From the cell containing the given text, extract its center point as (X, Y) coordinate. 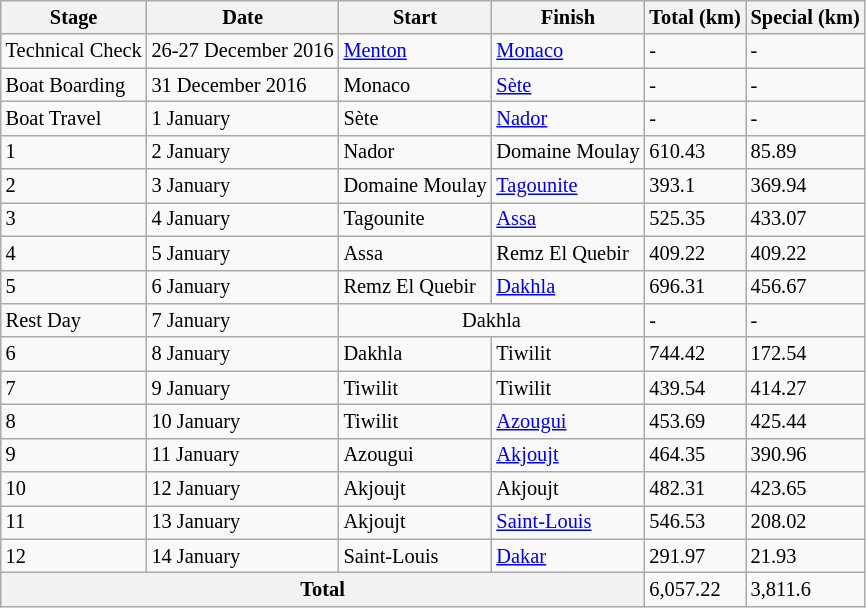
14 January (243, 556)
3 (74, 219)
Stage (74, 17)
4 January (243, 219)
6 January (243, 287)
2 (74, 186)
13 January (243, 522)
Boat Boarding (74, 85)
439.54 (694, 388)
1 (74, 152)
7 (74, 388)
Special (km) (806, 17)
5 January (243, 253)
31 December 2016 (243, 85)
Menton (416, 51)
21.93 (806, 556)
744.42 (694, 354)
456.67 (806, 287)
464.35 (694, 455)
482.31 (694, 489)
Boat Travel (74, 118)
12 January (243, 489)
9 (74, 455)
85.89 (806, 152)
610.43 (694, 152)
425.44 (806, 421)
Total (323, 589)
414.27 (806, 388)
Dakar (568, 556)
172.54 (806, 354)
Total (km) (694, 17)
696.31 (694, 287)
4 (74, 253)
Finish (568, 17)
6,057.22 (694, 589)
2 January (243, 152)
7 January (243, 320)
10 (74, 489)
26-27 December 2016 (243, 51)
208.02 (806, 522)
3 January (243, 186)
423.65 (806, 489)
12 (74, 556)
453.69 (694, 421)
6 (74, 354)
8 (74, 421)
10 January (243, 421)
393.1 (694, 186)
11 (74, 522)
1 January (243, 118)
9 January (243, 388)
291.97 (694, 556)
3,811.6 (806, 589)
8 January (243, 354)
5 (74, 287)
11 January (243, 455)
390.96 (806, 455)
Rest Day (74, 320)
433.07 (806, 219)
525.35 (694, 219)
Date (243, 17)
369.94 (806, 186)
546.53 (694, 522)
Start (416, 17)
Technical Check (74, 51)
